Search for the cell housing the specified text and yield its (X, Y) center coordinate. 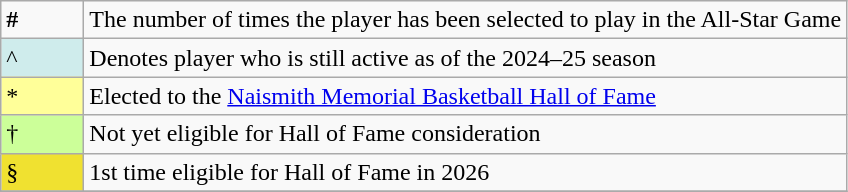
Not yet eligible for Hall of Fame consideration (466, 134)
§ (42, 172)
1st time eligible for Hall of Fame in 2026 (466, 172)
Denotes player who is still active as of the 2024–25 season (466, 58)
# (42, 20)
^ (42, 58)
The number of times the player has been selected to play in the All-Star Game (466, 20)
* (42, 96)
† (42, 134)
Elected to the Naismith Memorial Basketball Hall of Fame (466, 96)
